Identify which cell holds the provided text, then report its [X, Y] central coordinate. 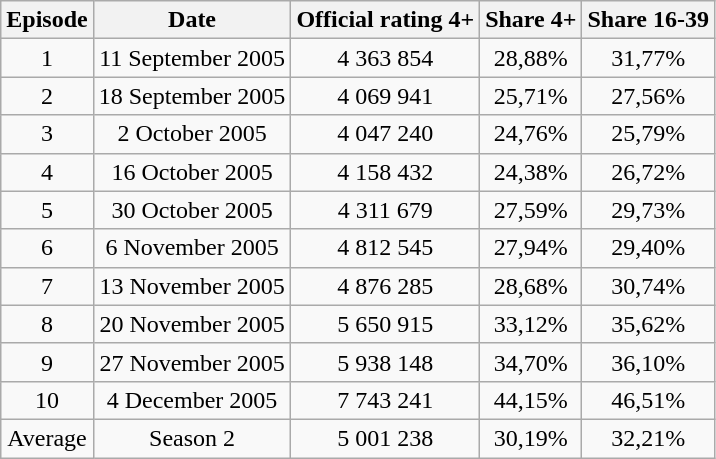
4 311 679 [386, 210]
3 [47, 134]
35,62% [648, 324]
27,56% [648, 96]
4 158 432 [386, 172]
10 [47, 400]
6 [47, 248]
44,15% [531, 400]
Average [47, 438]
4 812 545 [386, 248]
33,12% [531, 324]
25,71% [531, 96]
32,21% [648, 438]
16 October 2005 [192, 172]
34,70% [531, 362]
31,77% [648, 58]
6 November 2005 [192, 248]
30,74% [648, 286]
27,94% [531, 248]
Season 2 [192, 438]
29,73% [648, 210]
4 December 2005 [192, 400]
13 November 2005 [192, 286]
Share 16-39 [648, 20]
28,88% [531, 58]
24,76% [531, 134]
8 [47, 324]
28,68% [531, 286]
5 650 915 [386, 324]
27,59% [531, 210]
36,10% [648, 362]
7 [47, 286]
4 047 240 [386, 134]
5 938 148 [386, 362]
Date [192, 20]
29,40% [648, 248]
30 October 2005 [192, 210]
5 [47, 210]
26,72% [648, 172]
9 [47, 362]
4 [47, 172]
4 876 285 [386, 286]
5 001 238 [386, 438]
4 363 854 [386, 58]
24,38% [531, 172]
30,19% [531, 438]
Episode [47, 20]
4 069 941 [386, 96]
2 [47, 96]
20 November 2005 [192, 324]
2 October 2005 [192, 134]
18 September 2005 [192, 96]
Share 4+ [531, 20]
46,51% [648, 400]
25,79% [648, 134]
1 [47, 58]
Official rating 4+ [386, 20]
7 743 241 [386, 400]
27 November 2005 [192, 362]
11 September 2005 [192, 58]
